Output the [x, y] coordinate of the center of the cell containing the given text.  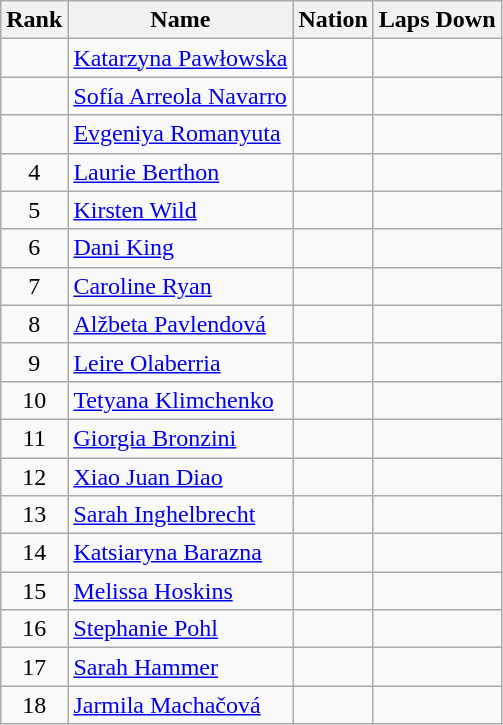
Sarah Inghelbrecht [180, 515]
10 [34, 400]
14 [34, 553]
15 [34, 591]
13 [34, 515]
Dani King [180, 248]
Kirsten Wild [180, 210]
4 [34, 172]
Laurie Berthon [180, 172]
18 [34, 705]
Name [180, 20]
17 [34, 667]
9 [34, 362]
Melissa Hoskins [180, 591]
Stephanie Pohl [180, 629]
16 [34, 629]
Nation [333, 20]
Jarmila Machačová [180, 705]
Caroline Ryan [180, 286]
Rank [34, 20]
Giorgia Bronzini [180, 438]
5 [34, 210]
11 [34, 438]
Tetyana Klimchenko [180, 400]
Leire Olaberria [180, 362]
6 [34, 248]
Evgeniya Romanyuta [180, 134]
Alžbeta Pavlendová [180, 324]
Sarah Hammer [180, 667]
Katarzyna Pawłowska [180, 58]
7 [34, 286]
Sofía Arreola Navarro [180, 96]
Katsiaryna Barazna [180, 553]
8 [34, 324]
Laps Down [437, 20]
12 [34, 477]
Xiao Juan Diao [180, 477]
